Return the [x, y] coordinate for the center point of the cell that contains the specified text.  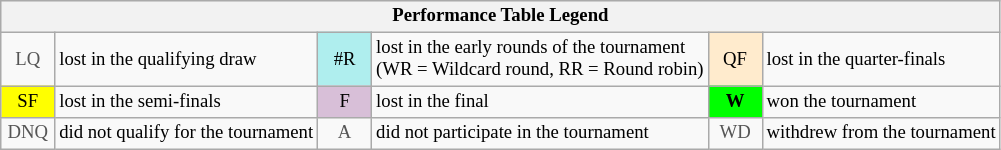
lost in the final [540, 102]
did not qualify for the tournament [186, 134]
QF [735, 60]
SF [28, 102]
W [735, 102]
did not participate in the tournament [540, 134]
lost in the quarter-finals [881, 60]
#R [345, 60]
WD [735, 134]
DNQ [28, 134]
lost in the semi-finals [186, 102]
lost in the qualifying draw [186, 60]
A [345, 134]
F [345, 102]
LQ [28, 60]
lost in the early rounds of the tournament(WR = Wildcard round, RR = Round robin) [540, 60]
Performance Table Legend [500, 16]
withdrew from the tournament [881, 134]
won the tournament [881, 102]
